Identify which cell holds the provided text, then report its [x, y] central coordinate. 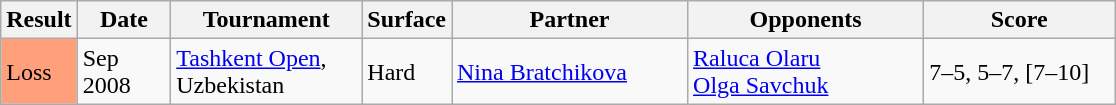
Sep 2008 [124, 72]
Surface [407, 20]
Hard [407, 72]
Result [39, 20]
Raluca Olaru Olga Savchuk [806, 72]
Loss [39, 72]
Opponents [806, 20]
7–5, 5–7, [7–10] [1020, 72]
Tournament [266, 20]
Tashkent Open, Uzbekistan [266, 72]
Date [124, 20]
Nina Bratchikova [570, 72]
Partner [570, 20]
Score [1020, 20]
